For the text-containing cell, return its midpoint in (X, Y) coordinate format. 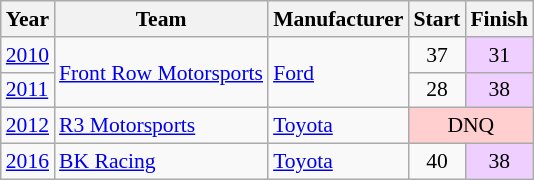
DNQ (470, 126)
Team (161, 19)
Finish (499, 19)
28 (436, 90)
37 (436, 55)
31 (499, 55)
BK Racing (161, 162)
Front Row Motorsports (161, 72)
2011 (28, 90)
Start (436, 19)
2012 (28, 126)
Ford (338, 72)
40 (436, 162)
2016 (28, 162)
Manufacturer (338, 19)
Year (28, 19)
2010 (28, 55)
R3 Motorsports (161, 126)
